Extract the [X, Y] coordinate from the center of the cell holding the provided text.  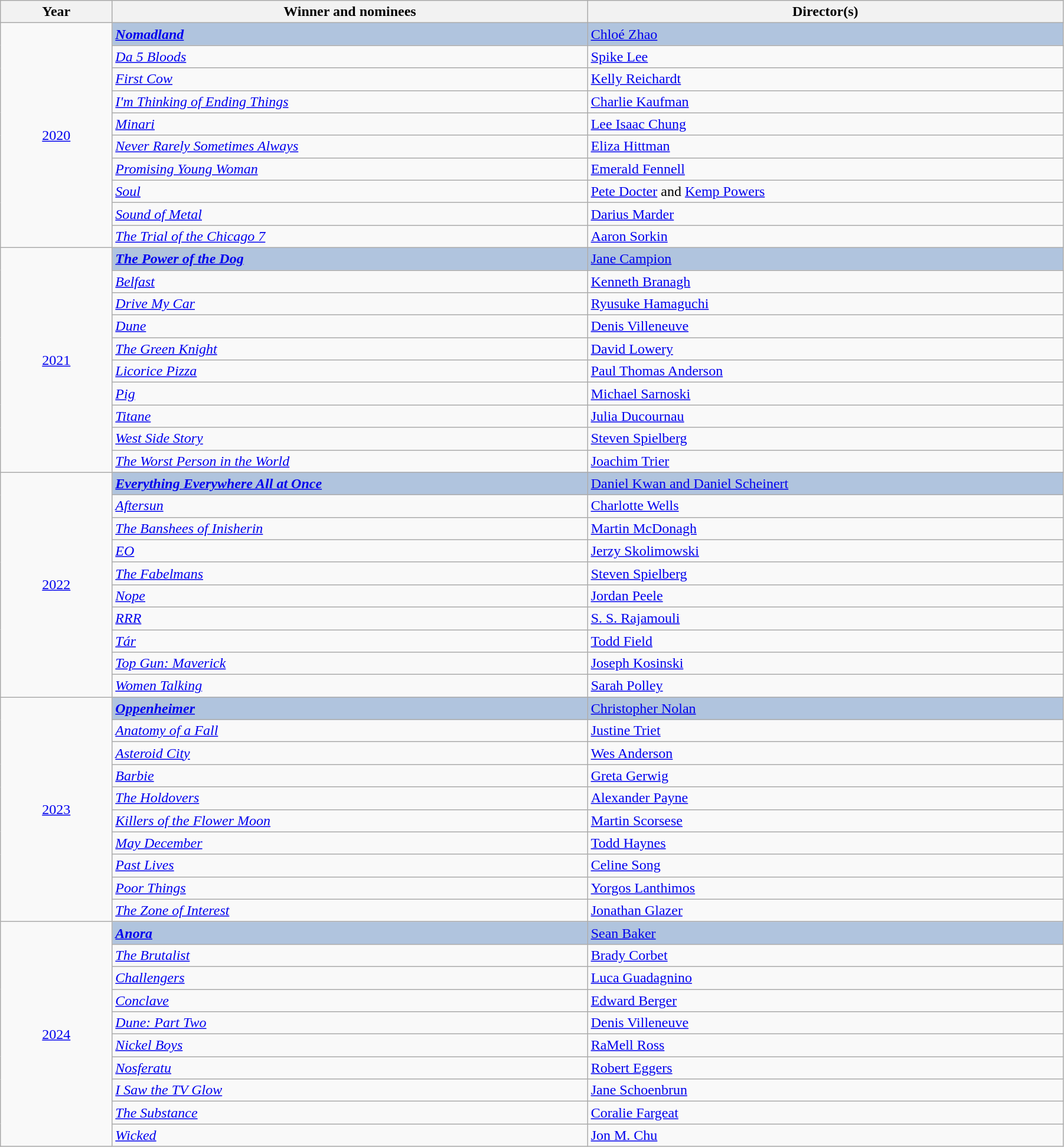
Oppenheimer [350, 708]
Joachim Trier [825, 461]
Wicked [350, 1135]
Jon M. Chu [825, 1135]
Conclave [350, 1001]
Martin Scorsese [825, 821]
Dune: Part Two [350, 1023]
Poor Things [350, 888]
Asteroid City [350, 753]
RRR [350, 618]
Sound of Metal [350, 214]
The Trial of the Chicago 7 [350, 236]
Wes Anderson [825, 753]
The Banshees of Inisherin [350, 528]
The Brutalist [350, 955]
The Holdovers [350, 798]
The Green Knight [350, 349]
Titane [350, 416]
Martin McDonagh [825, 528]
Todd Haynes [825, 843]
Dune [350, 326]
Soul [350, 191]
Daniel Kwan and Daniel Scheinert [825, 483]
The Power of the Dog [350, 259]
Edward Berger [825, 1001]
Challengers [350, 978]
Everything Everywhere All at Once [350, 483]
Luca Guadagnino [825, 978]
I'm Thinking of Ending Things [350, 102]
Todd Field [825, 641]
Anatomy of a Fall [350, 731]
Charlie Kaufman [825, 102]
Pig [350, 394]
Tár [350, 641]
Promising Young Woman [350, 169]
Chloé Zhao [825, 34]
Christopher Nolan [825, 708]
Women Talking [350, 686]
Nosferatu [350, 1068]
RaMell Ross [825, 1045]
Sarah Polley [825, 686]
Minari [350, 124]
May December [350, 843]
West Side Story [350, 439]
The Worst Person in the World [350, 461]
S. S. Rajamouli [825, 618]
Jordan Peele [825, 596]
2020 [57, 136]
Pete Docter and Kemp Powers [825, 191]
Top Gun: Maverick [350, 664]
Jane Schoenbrun [825, 1090]
Anora [350, 933]
The Zone of Interest [350, 910]
2021 [57, 360]
Jerzy Skolimowski [825, 551]
Jonathan Glazer [825, 910]
Spike Lee [825, 57]
Eliza Hittman [825, 146]
Da 5 Bloods [350, 57]
Barbie [350, 776]
Yorgos Lanthimos [825, 888]
David Lowery [825, 349]
Never Rarely Sometimes Always [350, 146]
Michael Sarnoski [825, 394]
Aftersun [350, 506]
Justine Triet [825, 731]
Ryusuke Hamaguchi [825, 304]
Lee Isaac Chung [825, 124]
Drive My Car [350, 304]
Greta Gerwig [825, 776]
Julia Ducournau [825, 416]
First Cow [350, 79]
Robert Eggers [825, 1068]
Alexander Payne [825, 798]
Emerald Fennell [825, 169]
Sean Baker [825, 933]
The Substance [350, 1113]
Kelly Reichardt [825, 79]
Aaron Sorkin [825, 236]
Nomadland [350, 34]
Paul Thomas Anderson [825, 371]
Belfast [350, 282]
Director(s) [825, 12]
I Saw the TV Glow [350, 1090]
Darius Marder [825, 214]
Killers of the Flower Moon [350, 821]
Past Lives [350, 865]
2024 [57, 1034]
Jane Campion [825, 259]
The Fabelmans [350, 573]
Licorice Pizza [350, 371]
Charlotte Wells [825, 506]
Kenneth Branagh [825, 282]
Brady Corbet [825, 955]
Nope [350, 596]
EO [350, 551]
2022 [57, 584]
2023 [57, 810]
Joseph Kosinski [825, 664]
Celine Song [825, 865]
Coralie Fargeat [825, 1113]
Nickel Boys [350, 1045]
Year [57, 12]
Winner and nominees [350, 12]
